Pinpoint the cell where the given text exists, returning its (X, Y) midpoint coordinate. 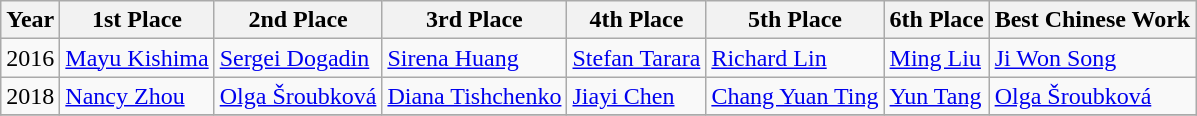
Best Chinese Work (1092, 20)
Chang Yuan Ting (795, 96)
2018 (30, 96)
Sergei Dogadin (298, 58)
Ji Won Song (1092, 58)
2nd Place (298, 20)
Richard Lin (795, 58)
3rd Place (474, 20)
6th Place (936, 20)
Jiayi Chen (636, 96)
Diana Tishchenko (474, 96)
Year (30, 20)
Stefan Tarara (636, 58)
5th Place (795, 20)
1st Place (137, 20)
Mayu Kishima (137, 58)
Nancy Zhou (137, 96)
Yun Tang (936, 96)
4th Place (636, 20)
Ming Liu (936, 58)
Sirena Huang (474, 58)
2016 (30, 58)
